Find where the given text appears and provide that cell's center as (X, Y) coordinate. 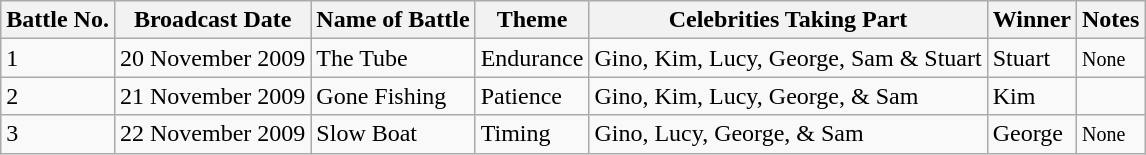
20 November 2009 (212, 58)
Winner (1032, 20)
22 November 2009 (212, 134)
3 (58, 134)
Slow Boat (393, 134)
Gino, Kim, Lucy, George, Sam & Stuart (788, 58)
Endurance (532, 58)
1 (58, 58)
Broadcast Date (212, 20)
Stuart (1032, 58)
Gino, Kim, Lucy, George, & Sam (788, 96)
Gino, Lucy, George, & Sam (788, 134)
Kim (1032, 96)
George (1032, 134)
Name of Battle (393, 20)
21 November 2009 (212, 96)
Celebrities Taking Part (788, 20)
Battle No. (58, 20)
2 (58, 96)
Theme (532, 20)
Notes (1110, 20)
The Tube (393, 58)
Patience (532, 96)
Gone Fishing (393, 96)
Timing (532, 134)
